Identify which cell holds the provided text, then report its [x, y] central coordinate. 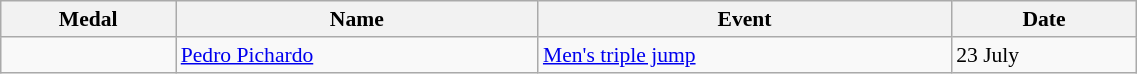
Medal [88, 19]
Men's triple jump [744, 55]
Date [1044, 19]
Event [744, 19]
Pedro Pichardo [357, 55]
Name [357, 19]
23 July [1044, 55]
